Scan for the cell matching the given text and deliver its [X, Y] coordinate at center. 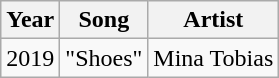
Song [104, 20]
2019 [30, 58]
"Shoes" [104, 58]
Mina Tobias [214, 58]
Year [30, 20]
Artist [214, 20]
